Return (X, Y) of the center of cell containing provided text 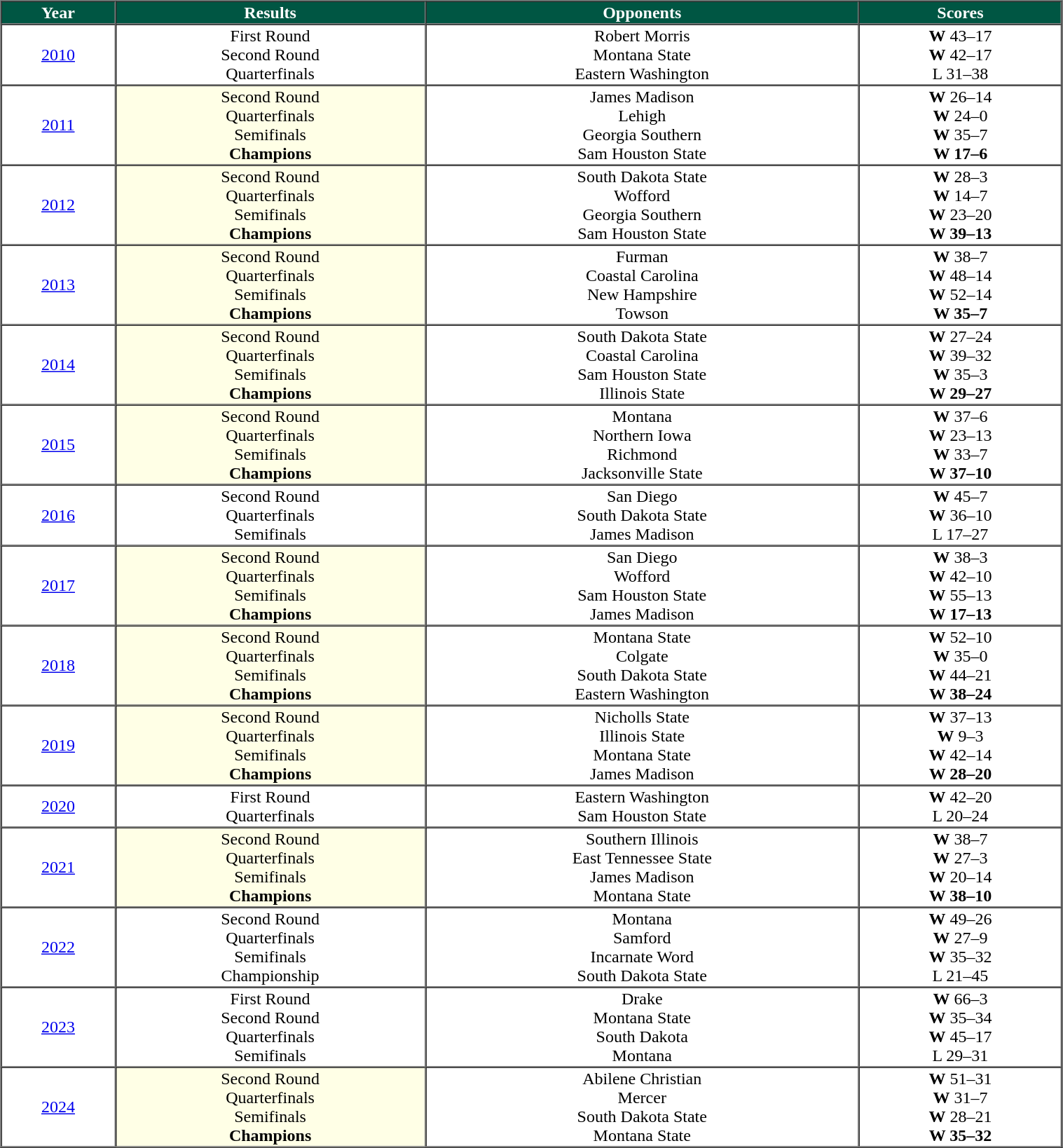
Montana StateColgateSouth Dakota StateEastern Washington (642, 665)
James MadisonLehighGeorgia SouthernSam Houston State (642, 125)
San DiegoSouth Dakota StateJames Madison (642, 516)
2024 (59, 1107)
First RoundSecond RoundQuarterfinals (270, 55)
Opponents (642, 13)
W 49–26W 27–9W 35–32L 21–45 (961, 947)
W 37–6W 23–13W 33–7W 37–10 (961, 445)
Southern IllinoisEast Tennessee StateJames MadisonMontana State (642, 867)
2020 (59, 806)
W 38–3W 42–10W 55–13W 17–13 (961, 585)
W 37–13W 9–3W 42–14W 28–20 (961, 745)
San DiegoWoffordSam Houston StateJames Madison (642, 585)
W 45–7W 36–10L 17–27 (961, 516)
DrakeMontana StateSouth DakotaMontana (642, 1027)
FurmanCoastal CarolinaNew HampshireTowson (642, 285)
2014 (59, 365)
W 43–17W 42–17L 31–38 (961, 55)
W 66–3 W 35–34 W 45–17 L 29–31 (961, 1027)
W 28–3W 14–7W 23–20W 39–13 (961, 205)
2015 (59, 445)
First RoundSecond RoundQuarterfinalsSemifinals (270, 1027)
W 38–7W 48–14W 52–14W 35–7 (961, 285)
Second RoundQuarterfinalsSemifinals (270, 516)
W 52–10W 35–0W 44–21W 38–24 (961, 665)
2023 (59, 1027)
Scores (961, 13)
South Dakota StateCoastal CarolinaSam Houston StateIllinois State (642, 365)
2012 (59, 205)
2011 (59, 125)
W 42–20L 20–24 (961, 806)
W 38–7W 27–3W 20–14W 38–10 (961, 867)
W 51–31W 31–7W 28–21W 35–32 (961, 1107)
Year (59, 13)
W 27–24W 39–32W 35–3W 29–27 (961, 365)
Nicholls StateIllinois StateMontana StateJames Madison (642, 745)
MontanaNorthern IowaRichmondJacksonville State (642, 445)
2017 (59, 585)
Second RoundQuarterfinalsSemifinalsChampionship (270, 947)
2016 (59, 516)
First RoundQuarterfinals (270, 806)
W 26–14W 24–0W 35–7W 17–6 (961, 125)
Abilene ChristianMercerSouth Dakota StateMontana State (642, 1107)
2010 (59, 55)
Robert MorrisMontana StateEastern Washington (642, 55)
Results (270, 13)
Eastern WashingtonSam Houston State (642, 806)
2018 (59, 665)
2013 (59, 285)
South Dakota StateWoffordGeorgia SouthernSam Houston State (642, 205)
MontanaSamfordIncarnate WordSouth Dakota State (642, 947)
2019 (59, 745)
2022 (59, 947)
2021 (59, 867)
